Capture the cell that displays the provided text and extract its (X, Y) central coordinate. 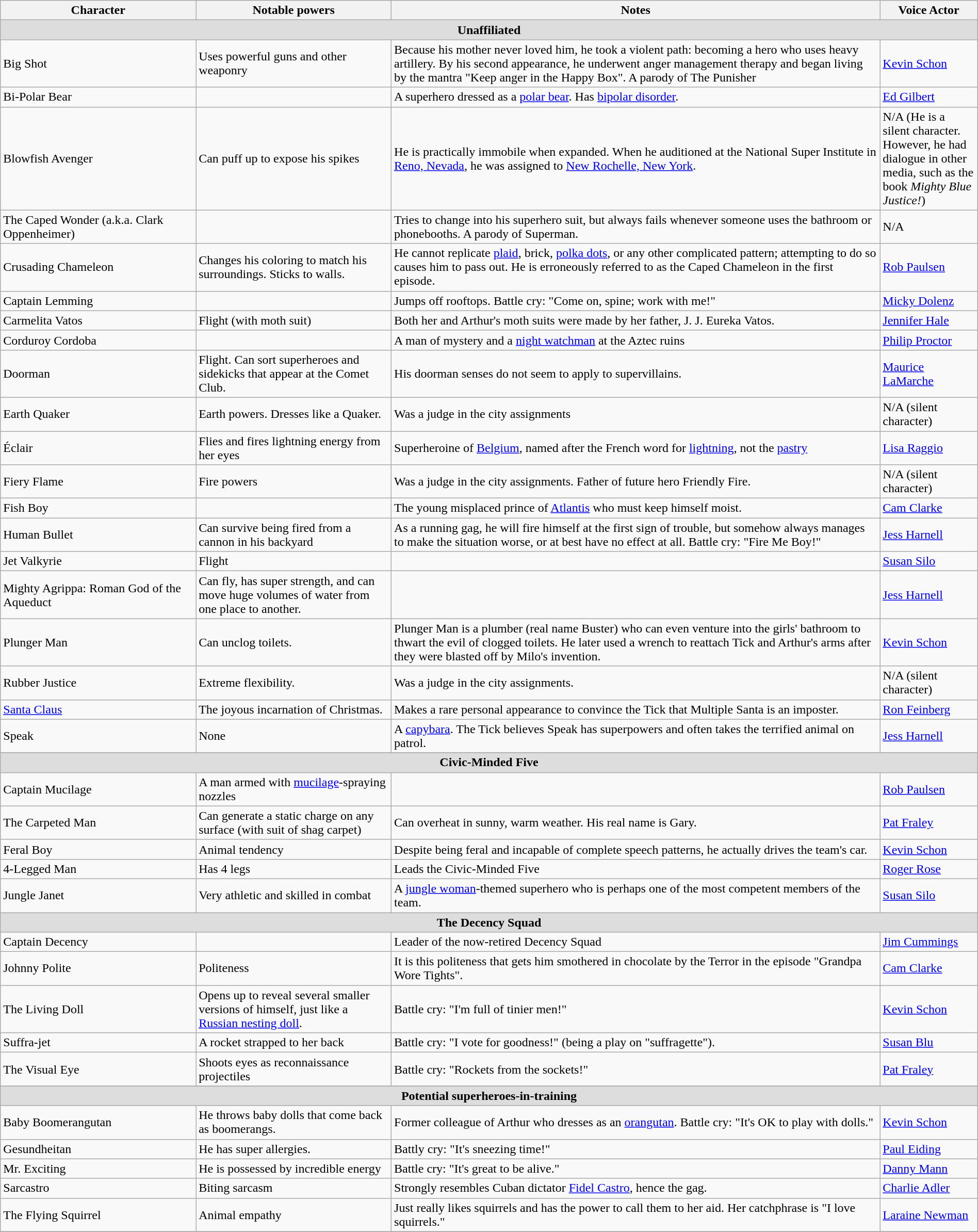
Notable powers (294, 10)
Bi-Polar Bear (98, 97)
Notes (635, 10)
Susan Blu (928, 1043)
Éclair (98, 448)
Sarcastro (98, 1188)
It is this politeness that gets him smothered in chocolate by the Terror in the episode "Grandpa Wore Tights". (635, 969)
Fish Boy (98, 508)
Captain Mucilage (98, 789)
Superheroine of Belgium, named after the French word for lightning, not the pastry (635, 448)
Speak (98, 736)
Has 4 legs (294, 869)
Ed Gilbert (928, 97)
Captain Lemming (98, 301)
Shoots eyes as reconnaissance projectiles (294, 1069)
Santa Claus (98, 709)
A jungle woman-themed superhero who is perhaps one of the most competent members of the team. (635, 896)
Changes his coloring to match his surroundings. Sticks to walls. (294, 267)
Battle cry: "I vote for goodness!" (being a play on "suffragette"). (635, 1043)
Potential superheroes-in-training (489, 1096)
Fiery Flame (98, 482)
Animal tendency (294, 849)
Biting sarcasm (294, 1188)
4-Legged Man (98, 869)
Extreme flexibility. (294, 683)
Battly cry: "It's sneezing time!" (635, 1149)
Uses powerful guns and other weaponry (294, 63)
Baby Boomerangutan (98, 1123)
Captain Decency (98, 942)
Feral Boy (98, 849)
Politeness (294, 969)
Johnny Polite (98, 969)
Roger Rose (928, 869)
The joyous incarnation of Christmas. (294, 709)
Battle cry: "I'm full of tinier men!" (635, 1009)
The Caped Wonder (a.k.a. Clark Oppenheimer) (98, 227)
Suffra-jet (98, 1043)
The young misplaced prince of Atlantis who must keep himself moist. (635, 508)
Corduroy Cordoba (98, 340)
Opens up to reveal several smaller versions of himself, just like a Russian nesting doll. (294, 1009)
Philip Proctor (928, 340)
The Decency Squad (489, 922)
Jungle Janet (98, 896)
Flight (294, 561)
Human Bullet (98, 534)
Flight. Can sort superheroes and sidekicks that appear at the Comet Club. (294, 374)
Can generate a static charge on any surface (with suit of shag carpet) (294, 822)
Plunger Man (98, 642)
Voice Actor (928, 10)
Flight (with moth suit) (294, 320)
Leader of the now-retired Decency Squad (635, 942)
Was a judge in the city assignments (635, 414)
Tries to change into his superhero suit, but always fails whenever someone uses the bathroom or phonebooths. A parody of Superman. (635, 227)
Jumps off rooftops. Battle cry: "Come on, spine; work with me!" (635, 301)
Earth powers. Dresses like a Quaker. (294, 414)
Animal empathy (294, 1214)
Very athletic and skilled in combat (294, 896)
Lisa Raggio (928, 448)
The Flying Squirrel (98, 1214)
Character (98, 10)
A superhero dressed as a polar bear. Has bipolar disorder. (635, 97)
Battle cry: "It's great to be alive." (635, 1169)
Carmelita Vatos (98, 320)
Laraine Newman (928, 1214)
Big Shot (98, 63)
Blowfish Avenger (98, 158)
Former colleague of Arthur who dresses as an orangutan. Battle cry: "It's OK to play with dolls." (635, 1123)
Just really likes squirrels and has the power to call them to her aid. Her catchphrase is "I love squirrels." (635, 1214)
He has super allergies. (294, 1149)
Gesundheitan (98, 1149)
Mighty Agrippa: Roman God of the Aqueduct (98, 595)
Maurice LaMarche (928, 374)
Makes a rare personal appearance to convince the Tick that Multiple Santa is an imposter. (635, 709)
The Living Doll (98, 1009)
His doorman senses do not seem to apply to supervillains. (635, 374)
A man of mystery and a night watchman at the Aztec ruins (635, 340)
He throws baby dolls that come back as boomerangs. (294, 1123)
Mr. Exciting (98, 1169)
Earth Quaker (98, 414)
Both her and Arthur's moth suits were made by her father, J. J. Eureka Vatos. (635, 320)
Civic-Minded Five (489, 763)
A capybara. The Tick believes Speak has superpowers and often takes the terrified animal on patrol. (635, 736)
Jet Valkyrie (98, 561)
Paul Eiding (928, 1149)
Despite being feral and incapable of complete speech patterns, he actually drives the team's car. (635, 849)
Rubber Justice (98, 683)
N/A (He is a silent character. However, he had dialogue in other media, such as the book Mighty Blue Justice!) (928, 158)
Can survive being fired from a cannon in his backyard (294, 534)
Unaffiliated (489, 30)
Was a judge in the city assignments. (635, 683)
Crusading Chameleon (98, 267)
Battle cry: "Rockets from the sockets!" (635, 1069)
Jim Cummings (928, 942)
Jennifer Hale (928, 320)
Strongly resembles Cuban dictator Fidel Castro, hence the gag. (635, 1188)
Was a judge in the city assignments. Father of future hero Friendly Fire. (635, 482)
The Visual Eye (98, 1069)
Micky Dolenz (928, 301)
Can overheat in sunny, warm weather. His real name is Gary. (635, 822)
Can fly, has super strength, and can move huge volumes of water from one place to another. (294, 595)
Flies and fires lightning energy from her eyes (294, 448)
Danny Mann (928, 1169)
The Carpeted Man (98, 822)
Leads the Civic-Minded Five (635, 869)
Can unclog toilets. (294, 642)
Ron Feinberg (928, 709)
He is possessed by incredible energy (294, 1169)
Charlie Adler (928, 1188)
Doorman (98, 374)
A man armed with mucilage-spraying nozzles (294, 789)
N/A (928, 227)
A rocket strapped to her back (294, 1043)
Can puff up to expose his spikes (294, 158)
None (294, 736)
Fire powers (294, 482)
